Return the (X, Y) coordinate for the center point of the cell that contains the specified text.  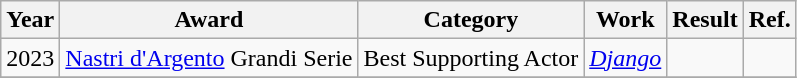
Year (30, 20)
Ref. (770, 20)
Work (626, 20)
Result (705, 20)
2023 (30, 58)
Django (626, 58)
Best Supporting Actor (471, 58)
Nastri d'Argento Grandi Serie (209, 58)
Category (471, 20)
Award (209, 20)
